Identify which cell holds the provided text, then report its (X, Y) central coordinate. 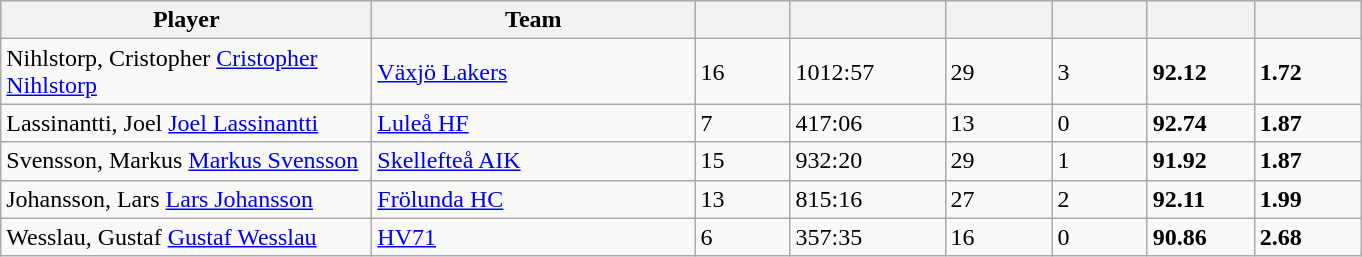
1.72 (1308, 72)
HV71 (534, 237)
2 (1100, 199)
Johansson, Lars Lars Johansson (186, 199)
1012:57 (868, 72)
Frölunda HC (534, 199)
Svensson, Markus Markus Svensson (186, 161)
Wesslau, Gustaf Gustaf Wesslau (186, 237)
6 (742, 237)
Nihlstorp, Cristopher Cristopher Nihlstorp (186, 72)
7 (742, 123)
Lassinantti, Joel Joel Lassinantti (186, 123)
92.74 (1200, 123)
Player (186, 20)
27 (998, 199)
Luleå HF (534, 123)
3 (1100, 72)
92.12 (1200, 72)
Skellefteå AIK (534, 161)
2.68 (1308, 237)
90.86 (1200, 237)
Växjö Lakers (534, 72)
1 (1100, 161)
357:35 (868, 237)
417:06 (868, 123)
92.11 (1200, 199)
815:16 (868, 199)
1.99 (1308, 199)
15 (742, 161)
Team (534, 20)
932:20 (868, 161)
91.92 (1200, 161)
